Return [x, y] of the center of cell containing provided text 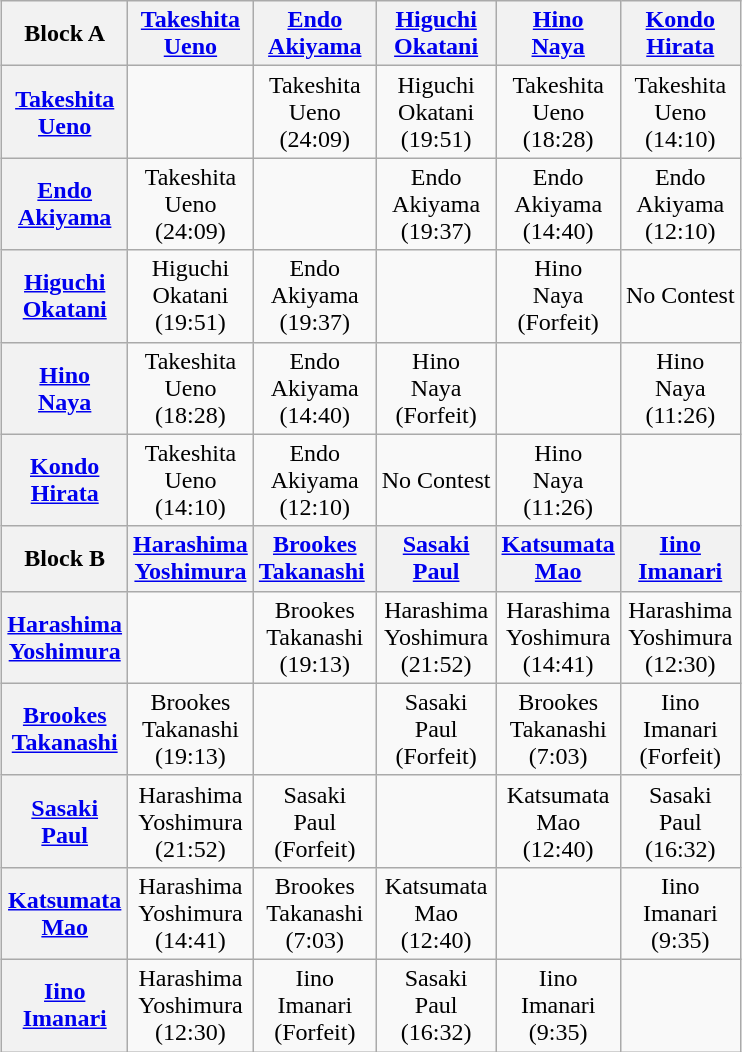
Block B [65, 558]
Block A [65, 34]
